Extract the [X, Y] coordinate from the center of the cell holding the provided text.  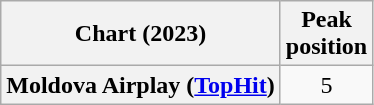
5 [326, 85]
Moldova Airplay (TopHit) [141, 85]
Peakposition [326, 34]
Chart (2023) [141, 34]
